Detect which cell encompasses the target text, then output its [X, Y] center coordinate. 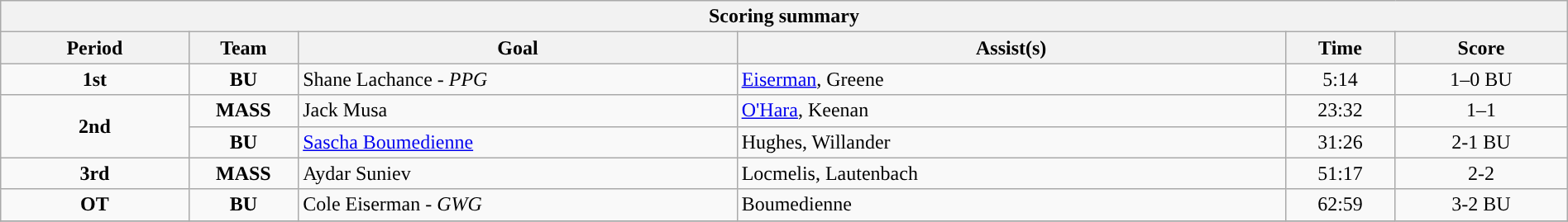
2-1 BU [1481, 142]
3rd [94, 173]
Jack Musa [518, 111]
OT [94, 205]
Hughes, Willander [1011, 142]
31:26 [1340, 142]
Cole Eiserman - GWG [518, 205]
Aydar Suniev [518, 173]
Eiserman, Greene [1011, 79]
1–1 [1481, 111]
Score [1481, 48]
1st [94, 79]
1–0 BU [1481, 79]
2-2 [1481, 173]
23:32 [1340, 111]
Period [94, 48]
62:59 [1340, 205]
Scoring summary [784, 17]
2nd [94, 126]
Sascha Boumedienne [518, 142]
Locmelis, Lautenbach [1011, 173]
Assist(s) [1011, 48]
Boumedienne [1011, 205]
5:14 [1340, 79]
O'Hara, Keenan [1011, 111]
Team [243, 48]
Shane Lachance - PPG [518, 79]
Goal [518, 48]
Time [1340, 48]
51:17 [1340, 173]
3-2 BU [1481, 205]
